Locate the cell with the specified text and output its (x, y) center coordinate. 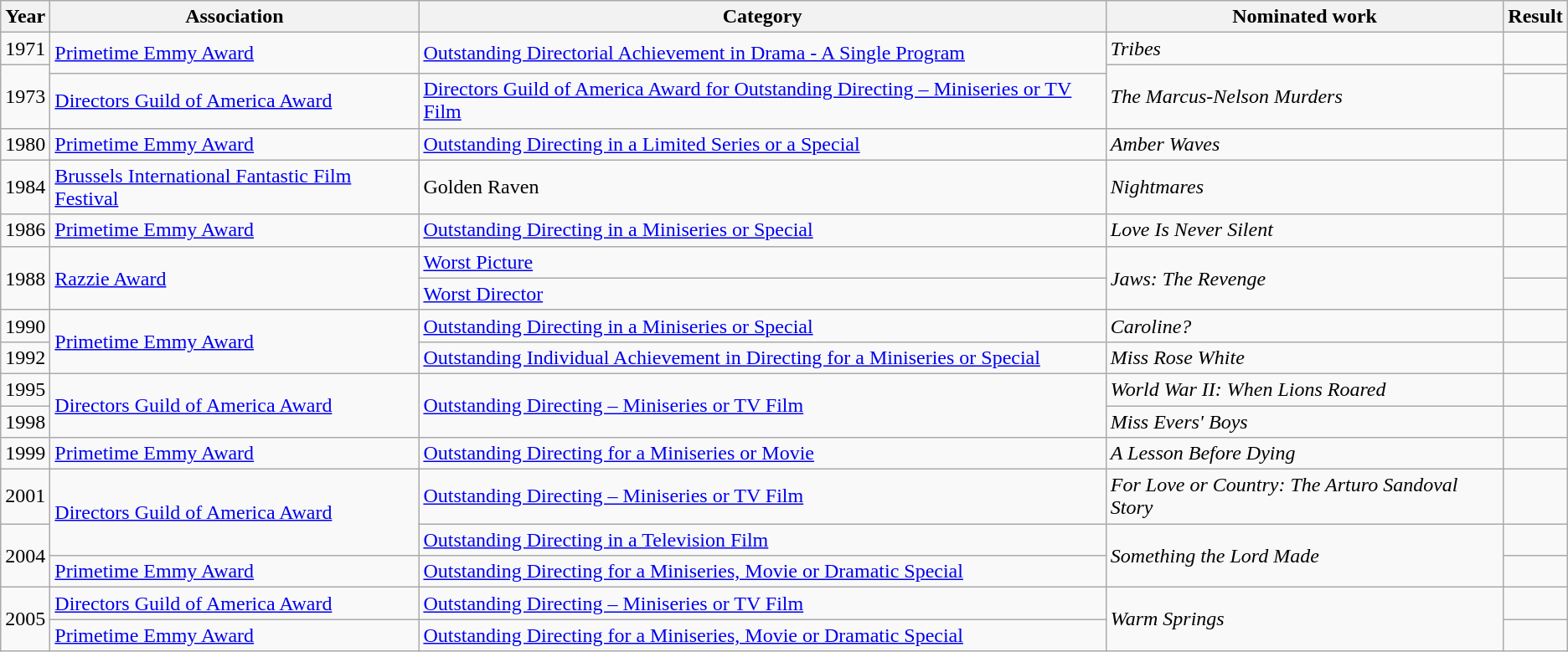
For Love or Country: The Arturo Sandoval Story (1304, 497)
1988 (25, 278)
Golden Raven (762, 187)
Outstanding Directing in a Television Film (762, 540)
1971 (25, 49)
1999 (25, 454)
2005 (25, 619)
1995 (25, 389)
1992 (25, 357)
Nominated work (1304, 17)
Warm Springs (1304, 619)
Result (1535, 17)
Nightmares (1304, 187)
Jaws: The Revenge (1304, 278)
Association (235, 17)
Tribes (1304, 49)
1980 (25, 144)
2001 (25, 497)
1984 (25, 187)
2004 (25, 556)
Outstanding Directing in a Limited Series or a Special (762, 144)
Category (762, 17)
Caroline? (1304, 326)
Miss Rose White (1304, 357)
World War II: When Lions Roared (1304, 389)
Directors Guild of America Award for Outstanding Directing – Miniseries or TV Film (762, 100)
1998 (25, 421)
Something the Lord Made (1304, 556)
Brussels International Fantastic Film Festival (235, 187)
The Marcus-Nelson Murders (1304, 96)
A Lesson Before Dying (1304, 454)
Worst Picture (762, 262)
1990 (25, 326)
Miss Evers' Boys (1304, 421)
Worst Director (762, 294)
1973 (25, 96)
Amber Waves (1304, 144)
Outstanding Directorial Achievement in Drama - A Single Program (762, 54)
Razzie Award (235, 278)
Year (25, 17)
Love Is Never Silent (1304, 230)
Outstanding Directing for a Miniseries or Movie (762, 454)
Outstanding Individual Achievement in Directing for a Miniseries or Special (762, 357)
1986 (25, 230)
